Provide the [X, Y] coordinate of the cell's center where the given text is located.  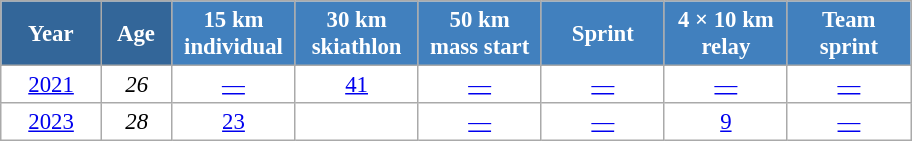
15 km individual [234, 34]
23 [234, 122]
Year [52, 34]
Age [136, 34]
2021 [52, 85]
9 [726, 122]
Sprint [602, 34]
4 × 10 km relay [726, 34]
2023 [52, 122]
26 [136, 85]
30 km skiathlon [356, 34]
50 km mass start [480, 34]
28 [136, 122]
41 [356, 85]
Team sprint [848, 34]
